Determine the [X, Y] coordinate at the center of the cell enclosing the given text.  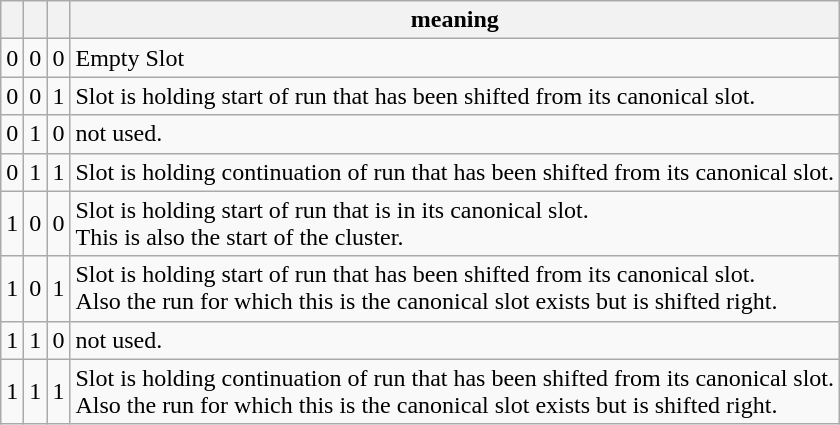
Slot is holding continuation of run that has been shifted from its canonical slot. [455, 172]
Slot is holding start of run that has been shifted from its canonical slot. [455, 96]
meaning [455, 20]
Slot is holding start of run that is in its canonical slot. This is also the start of the cluster. [455, 224]
Empty Slot [455, 58]
